Pinpoint the cell where the given text exists, returning its (x, y) midpoint coordinate. 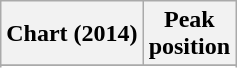
Peakposition (189, 34)
Chart (2014) (72, 34)
